Identify which cell holds the provided text, then report its (x, y) central coordinate. 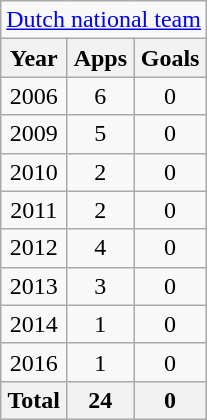
5 (100, 134)
Year (34, 58)
2011 (34, 210)
2010 (34, 172)
2012 (34, 248)
2013 (34, 286)
2006 (34, 96)
Total (34, 400)
4 (100, 248)
3 (100, 286)
2016 (34, 362)
Goals (170, 58)
24 (100, 400)
Apps (100, 58)
2014 (34, 324)
Dutch national team (104, 20)
6 (100, 96)
2009 (34, 134)
